Return (x, y) of the center of cell containing provided text 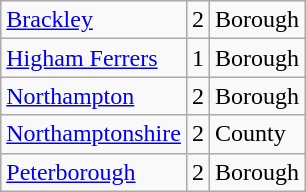
Northampton (94, 96)
County (258, 134)
Brackley (94, 20)
Northamptonshire (94, 134)
Higham Ferrers (94, 58)
1 (198, 58)
Peterborough (94, 172)
